Capture the cell that displays the provided text and extract its (x, y) central coordinate. 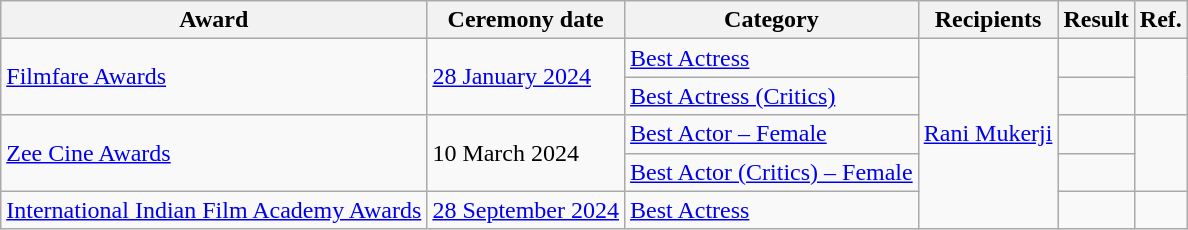
28 January 2024 (526, 77)
Zee Cine Awards (214, 153)
Ref. (1160, 20)
Category (772, 20)
International Indian Film Academy Awards (214, 210)
10 March 2024 (526, 153)
Award (214, 20)
Recipients (988, 20)
Result (1096, 20)
Rani Mukerji (988, 134)
Best Actress (Critics) (772, 96)
Filmfare Awards (214, 77)
Best Actor – Female (772, 134)
Ceremony date (526, 20)
Best Actor (Critics) – Female (772, 172)
28 September 2024 (526, 210)
